Return (x, y) of the center of cell containing provided text 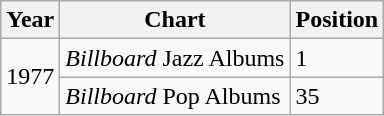
1977 (30, 77)
Billboard Jazz Albums (175, 58)
Position (337, 20)
1 (337, 58)
35 (337, 96)
Chart (175, 20)
Billboard Pop Albums (175, 96)
Year (30, 20)
